Find where the given text appears and provide that cell's center as [X, Y] coordinate. 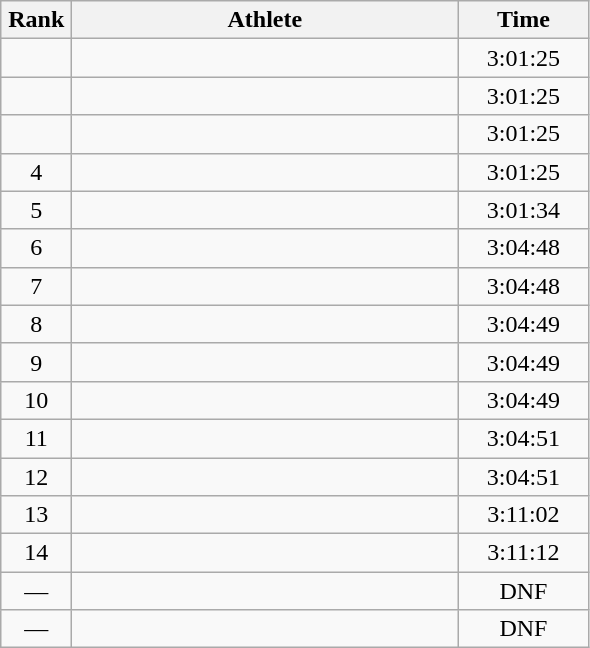
7 [36, 286]
8 [36, 324]
14 [36, 553]
Time [524, 20]
Athlete [265, 20]
9 [36, 362]
3:01:34 [524, 210]
4 [36, 172]
12 [36, 477]
3:11:02 [524, 515]
3:11:12 [524, 553]
11 [36, 438]
5 [36, 210]
6 [36, 248]
10 [36, 400]
13 [36, 515]
Rank [36, 20]
